Find where the given text appears and provide that cell's center as [X, Y] coordinate. 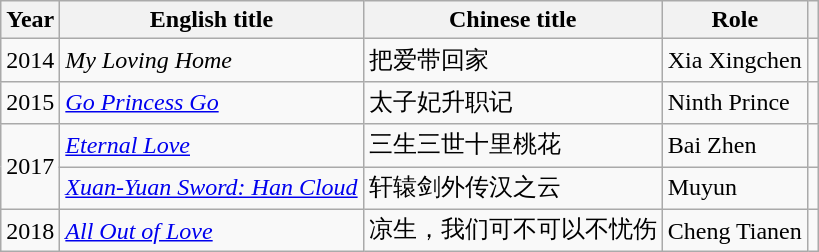
Role [734, 20]
2017 [30, 166]
Ninth Prince [734, 102]
2018 [30, 230]
2014 [30, 60]
Eternal Love [212, 146]
Bai Zhen [734, 146]
Go Princess Go [212, 102]
太子妃升职记 [512, 102]
Cheng Tianen [734, 230]
三生三世十里桃花 [512, 146]
English title [212, 20]
2015 [30, 102]
Xuan-Yuan Sword: Han Cloud [212, 188]
Xia Xingchen [734, 60]
轩辕剑外传汉之云 [512, 188]
My Loving Home [212, 60]
把爱带回家 [512, 60]
凉生，我们可不可以不忧伤 [512, 230]
Muyun [734, 188]
All Out of Love [212, 230]
Chinese title [512, 20]
Year [30, 20]
